From the cell containing the given text, extract its center point as (X, Y) coordinate. 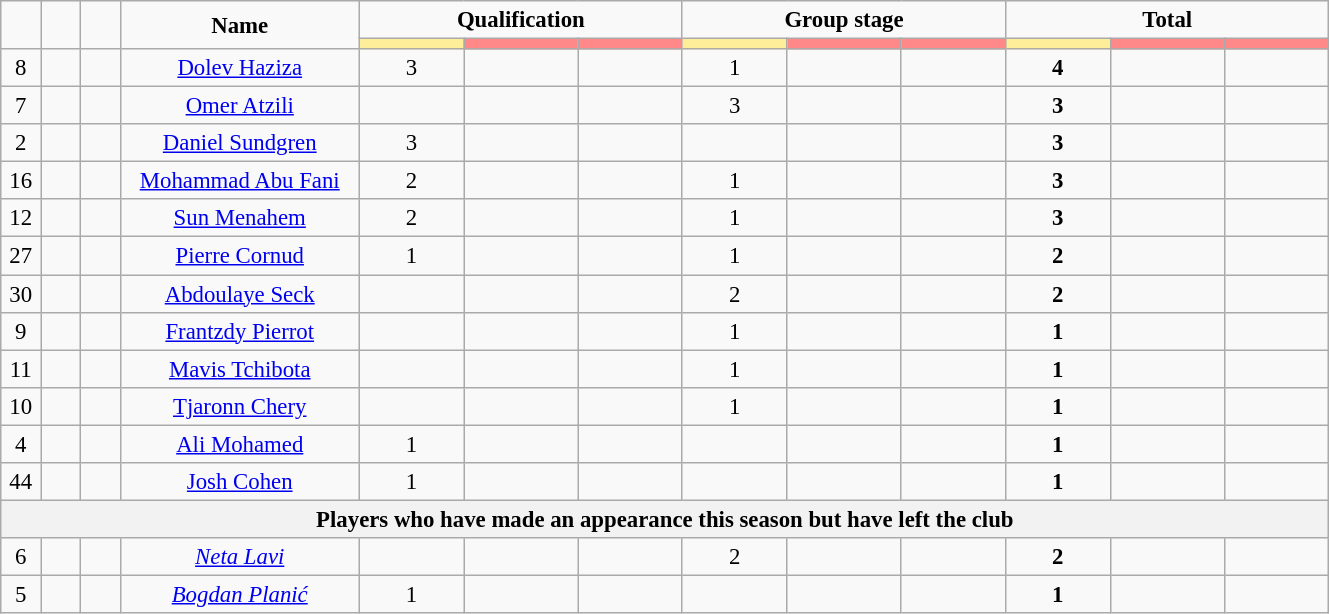
Qualification (520, 20)
Ali Mohamed (240, 444)
7 (21, 106)
Frantzdy Pierrot (240, 331)
Omer Atzili (240, 106)
8 (21, 68)
Dolev Haziza (240, 68)
Group stage (844, 20)
16 (21, 181)
27 (21, 256)
11 (21, 369)
Total (1168, 20)
12 (21, 219)
44 (21, 482)
Sun Menahem (240, 219)
Abdoulaye Seck (240, 294)
Mavis Tchibota (240, 369)
Daniel Sundgren (240, 143)
Bogdan Planić (240, 594)
9 (21, 331)
6 (21, 557)
Players who have made an appearance this season but have left the club (665, 519)
Name (240, 25)
Tjaronn Chery (240, 406)
10 (21, 406)
30 (21, 294)
Pierre Cornud (240, 256)
Mohammad Abu Fani (240, 181)
5 (21, 594)
Neta Lavi (240, 557)
Josh Cohen (240, 482)
